Capture the cell that displays the provided text and extract its (x, y) central coordinate. 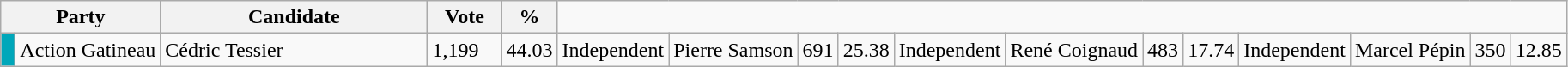
René Coignaud (1074, 50)
Action Gatineau (88, 50)
12.85 (1539, 50)
350 (1491, 50)
25.38 (866, 50)
691 (817, 50)
483 (1163, 50)
Party (81, 17)
Marcel Pépin (1410, 50)
Cédric Tessier (294, 50)
Vote (465, 17)
17.74 (1211, 50)
Candidate (294, 17)
44.03 (529, 50)
Pierre Samson (733, 50)
1,199 (465, 50)
% (529, 17)
